Locate the cell with the specified text and output its (x, y) center coordinate. 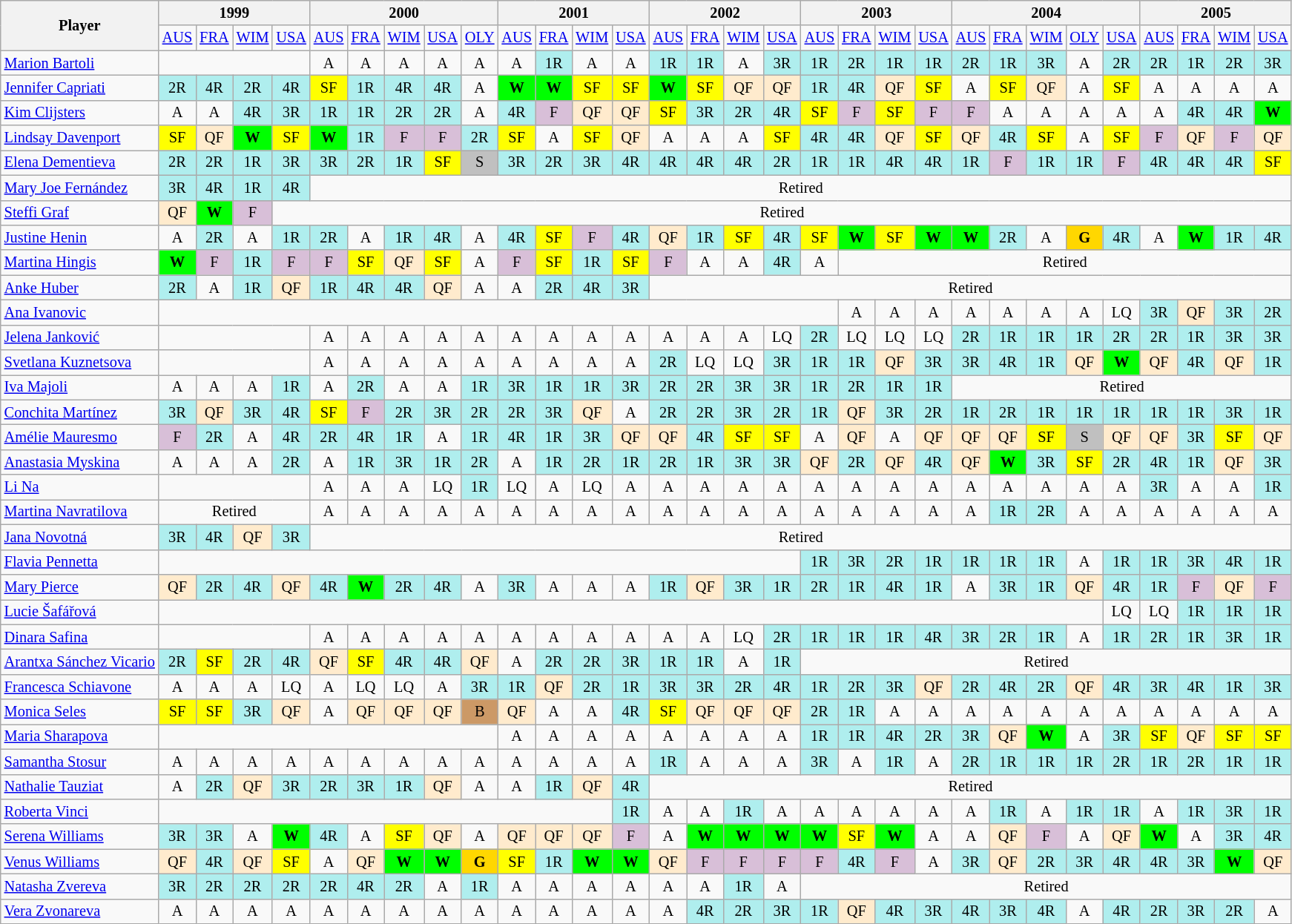
2003 (877, 13)
Svetlana Kuznetsova (80, 363)
Maria Sharapova (80, 736)
Mary Joe Fernández (80, 188)
Samantha Stosur (80, 762)
Dinara Safina (80, 637)
Venus Williams (80, 862)
Flavia Pennetta (80, 562)
Player (80, 25)
Elena Dementieva (80, 162)
Lucie Šafářová (80, 612)
2000 (404, 13)
Serena Williams (80, 836)
Jelena Janković (80, 337)
Vera Zvonareva (80, 911)
2002 (725, 13)
Iva Majoli (80, 387)
Martina Hingis (80, 263)
Jennifer Capriati (80, 88)
Nathalie Tauziat (80, 787)
Kim Clijsters (80, 113)
Arantxa Sánchez Vicario (80, 661)
Justine Henin (80, 237)
Marion Bartoli (80, 63)
2004 (1047, 13)
Anke Huber (80, 288)
Li Na (80, 487)
B (480, 712)
Roberta Vinci (80, 811)
Monica Seles (80, 712)
Mary Pierce (80, 587)
Martina Navratilova (80, 512)
Steffi Graf (80, 213)
Natasha Zvereva (80, 886)
Jana Novotná (80, 537)
2005 (1216, 13)
Anastasia Myskina (80, 462)
Lindsay Davenport (80, 138)
Francesca Schiavone (80, 687)
2001 (573, 13)
1999 (234, 13)
Conchita Martínez (80, 412)
Ana Ivanovic (80, 312)
Amélie Mauresmo (80, 437)
